Return the (X, Y) coordinate for the center point of the cell that contains the specified text.  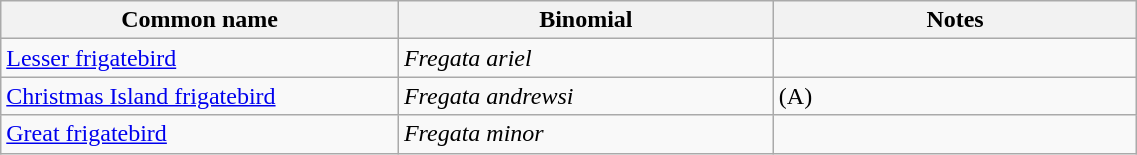
Christmas Island frigatebird (200, 96)
Great frigatebird (200, 134)
Fregata andrewsi (586, 96)
Common name (200, 20)
Fregata ariel (586, 58)
Binomial (586, 20)
Lesser frigatebird (200, 58)
Fregata minor (586, 134)
Notes (955, 20)
(A) (955, 96)
